Detect which cell encompasses the target text, then output its (x, y) center coordinate. 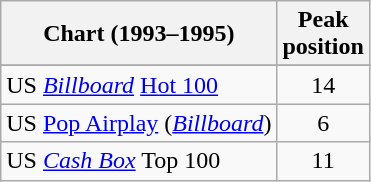
6 (323, 123)
Peakposition (323, 34)
US Pop Airplay (Billboard) (139, 123)
US Billboard Hot 100 (139, 85)
14 (323, 85)
US Cash Box Top 100 (139, 161)
Chart (1993–1995) (139, 34)
11 (323, 161)
